Provide the (x, y) coordinate of the cell's center where the given text is located.  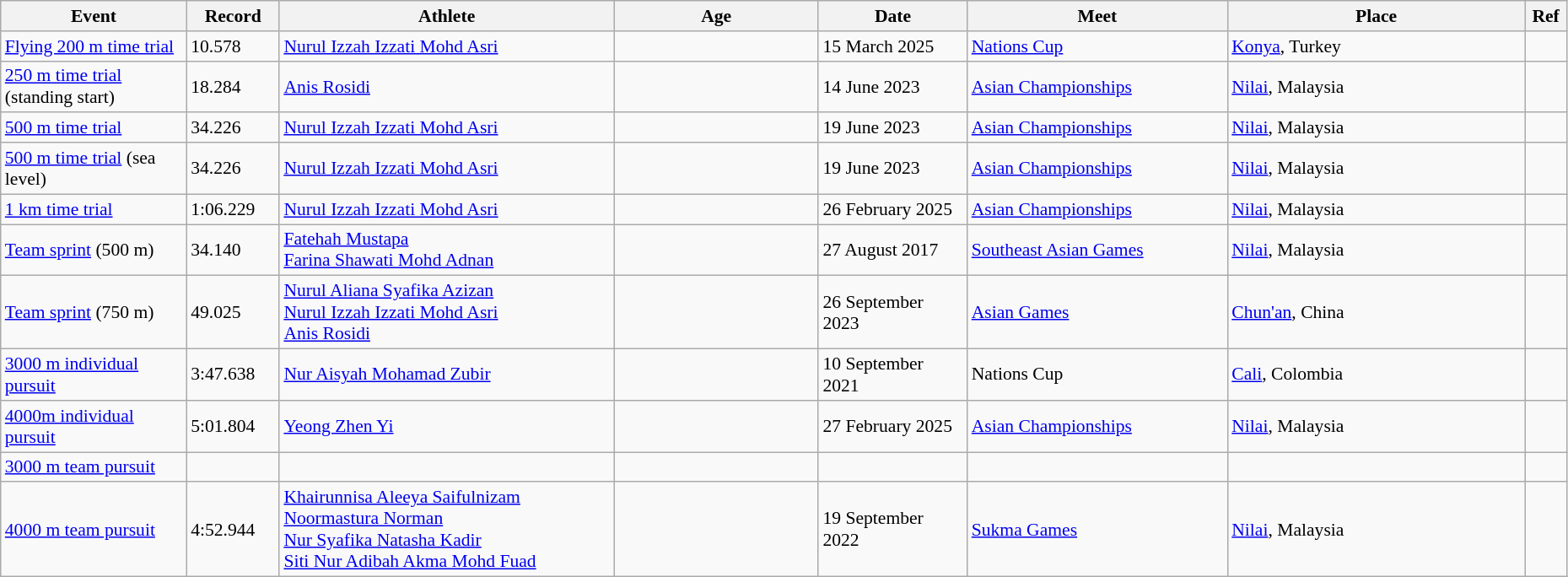
Team sprint (500 m) (94, 250)
Place (1377, 16)
18.284 (233, 86)
Athlete (447, 16)
34.140 (233, 250)
3000 m team pursuit (94, 467)
14 June 2023 (892, 86)
Asian Games (1098, 312)
26 September 2023 (892, 312)
Khairunnisa Aleeya SaifulnizamNoormastura NormanNur Syafika Natasha KadirSiti Nur Adibah Akma Mohd Fuad (447, 530)
Ref (1546, 16)
Date (892, 16)
Record (233, 16)
Fatehah MustapaFarina Shawati Mohd Adnan (447, 250)
26 February 2025 (892, 209)
Southeast Asian Games (1098, 250)
10 September 2021 (892, 375)
Anis Rosidi (447, 86)
3000 m individual pursuit (94, 375)
Event (94, 16)
500 m time trial (94, 128)
15 March 2025 (892, 46)
500 m time trial (sea level) (94, 169)
3:47.638 (233, 375)
1:06.229 (233, 209)
Sukma Games (1098, 530)
4000m individual pursuit (94, 427)
Yeong Zhen Yi (447, 427)
250 m time trial (standing start) (94, 86)
Team sprint (750 m) (94, 312)
Meet (1098, 16)
49.025 (233, 312)
Flying 200 m time trial (94, 46)
19 September 2022 (892, 530)
Chun'an, China (1377, 312)
Konya, Turkey (1377, 46)
4000 m team pursuit (94, 530)
4:52.944 (233, 530)
Nur Aisyah Mohamad Zubir (447, 375)
1 km time trial (94, 209)
5:01.804 (233, 427)
10.578 (233, 46)
Age (716, 16)
27 August 2017 (892, 250)
27 February 2025 (892, 427)
Nurul Aliana Syafika AzizanNurul Izzah Izzati Mohd AsriAnis Rosidi (447, 312)
Cali, Colombia (1377, 375)
